Scan for the cell matching the given text and deliver its [X, Y] coordinate at center. 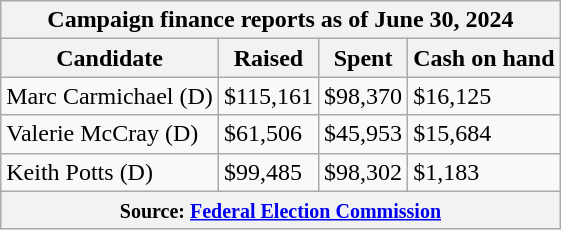
Candidate [110, 58]
Valerie McCray (D) [110, 134]
Spent [364, 58]
Raised [268, 58]
$99,485 [268, 172]
$98,370 [364, 96]
$45,953 [364, 134]
$115,161 [268, 96]
$98,302 [364, 172]
$61,506 [268, 134]
Source: Federal Election Commission [280, 210]
Marc Carmichael (D) [110, 96]
$1,183 [484, 172]
$15,684 [484, 134]
$16,125 [484, 96]
Cash on hand [484, 58]
Keith Potts (D) [110, 172]
Campaign finance reports as of June 30, 2024 [280, 20]
